Return the [x, y] coordinate for the center point of the cell that contains the specified text.  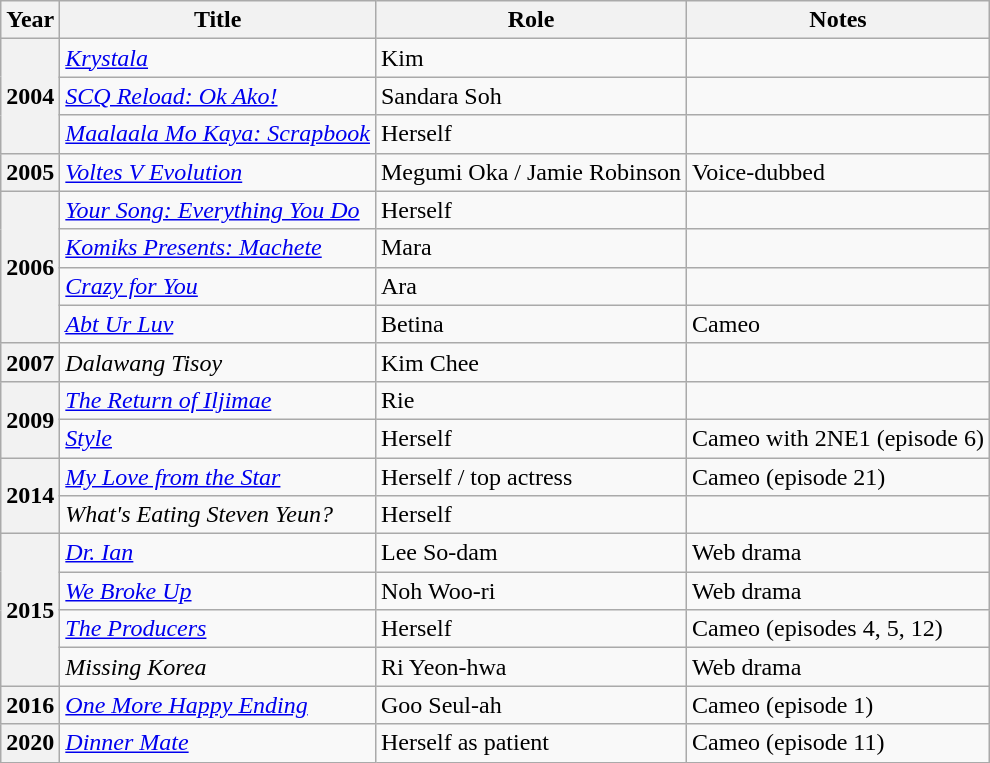
Cameo (episodes 4, 5, 12) [838, 629]
Goo Seul-ah [530, 705]
Cameo (episode 11) [838, 743]
2007 [30, 362]
Lee So-dam [530, 553]
Krystala [218, 58]
Notes [838, 20]
Abt Ur Luv [218, 324]
Rie [530, 400]
One More Happy Ending [218, 705]
Cameo [838, 324]
Role [530, 20]
Voltes V Evolution [218, 172]
The Producers [218, 629]
Style [218, 438]
Mara [530, 248]
Year [30, 20]
2015 [30, 610]
Missing Korea [218, 667]
Title [218, 20]
Kim Chee [530, 362]
2006 [30, 267]
Maalaala Mo Kaya: Scrapbook [218, 134]
2004 [30, 96]
Betina [530, 324]
SCQ Reload: Ok Ako! [218, 96]
Dinner Mate [218, 743]
Komiks Presents: Machete [218, 248]
The Return of Iljimae [218, 400]
2009 [30, 419]
Crazy for You [218, 286]
Ara [530, 286]
2014 [30, 496]
Herself as patient [530, 743]
Dr. Ian [218, 553]
2016 [30, 705]
Herself / top actress [530, 477]
Voice-dubbed [838, 172]
2020 [30, 743]
Megumi Oka / Jamie Robinson [530, 172]
Ri Yeon-hwa [530, 667]
2005 [30, 172]
Your Song: Everything You Do [218, 210]
Dalawang Tisoy [218, 362]
Cameo (episode 1) [838, 705]
Cameo with 2NE1 (episode 6) [838, 438]
Sandara Soh [530, 96]
Kim [530, 58]
My Love from the Star [218, 477]
What's Eating Steven Yeun? [218, 515]
We Broke Up [218, 591]
Noh Woo-ri [530, 591]
Cameo (episode 21) [838, 477]
